Search for the cell housing the specified text and yield its [x, y] center coordinate. 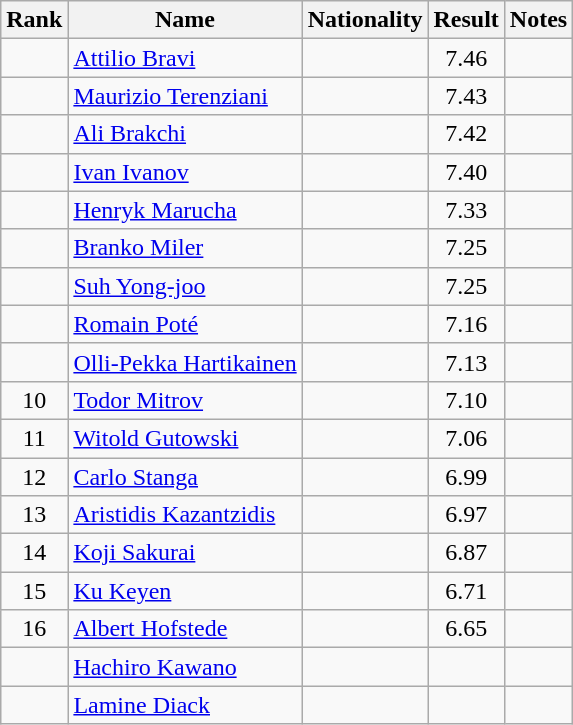
Koji Sakurai [185, 553]
Ivan Ivanov [185, 172]
14 [34, 553]
Result [466, 20]
7.16 [466, 324]
7.10 [466, 400]
6.99 [466, 477]
Lamine Diack [185, 705]
Romain Poté [185, 324]
Olli-Pekka Hartikainen [185, 362]
7.06 [466, 438]
6.87 [466, 553]
7.43 [466, 96]
13 [34, 515]
Rank [34, 20]
6.71 [466, 591]
Attilio Bravi [185, 58]
Henryk Marucha [185, 210]
7.42 [466, 134]
11 [34, 438]
Notes [538, 20]
10 [34, 400]
Maurizio Terenziani [185, 96]
7.40 [466, 172]
7.33 [466, 210]
Carlo Stanga [185, 477]
Suh Yong-joo [185, 286]
16 [34, 629]
6.65 [466, 629]
Ku Keyen [185, 591]
Albert Hofstede [185, 629]
6.97 [466, 515]
15 [34, 591]
Ali Brakchi [185, 134]
Branko Miler [185, 248]
Witold Gutowski [185, 438]
7.13 [466, 362]
Nationality [365, 20]
Name [185, 20]
Aristidis Kazantzidis [185, 515]
7.46 [466, 58]
Hachiro Kawano [185, 667]
12 [34, 477]
Todor Mitrov [185, 400]
